Return (X, Y) of the center of cell containing provided text 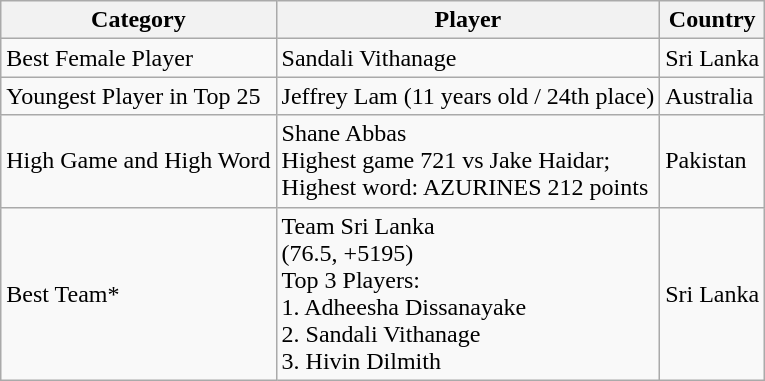
Jeffrey Lam (11 years old / 24th place) (468, 96)
Pakistan (712, 161)
Youngest Player in Top 25 (138, 96)
Team Sri Lanka(76.5, +5195)Top 3 Players:1. Adheesha Dissanayake2. Sandali Vithanage3. Hivin Dilmith (468, 294)
Australia (712, 96)
Category (138, 20)
Player (468, 20)
Best Team* (138, 294)
High Game and High Word (138, 161)
Country (712, 20)
Shane AbbasHighest game 721 vs Jake Haidar;Highest word: AZURINES 212 points (468, 161)
Best Female Player (138, 58)
Sandali Vithanage (468, 58)
